Search for the cell housing the specified text and yield its [X, Y] center coordinate. 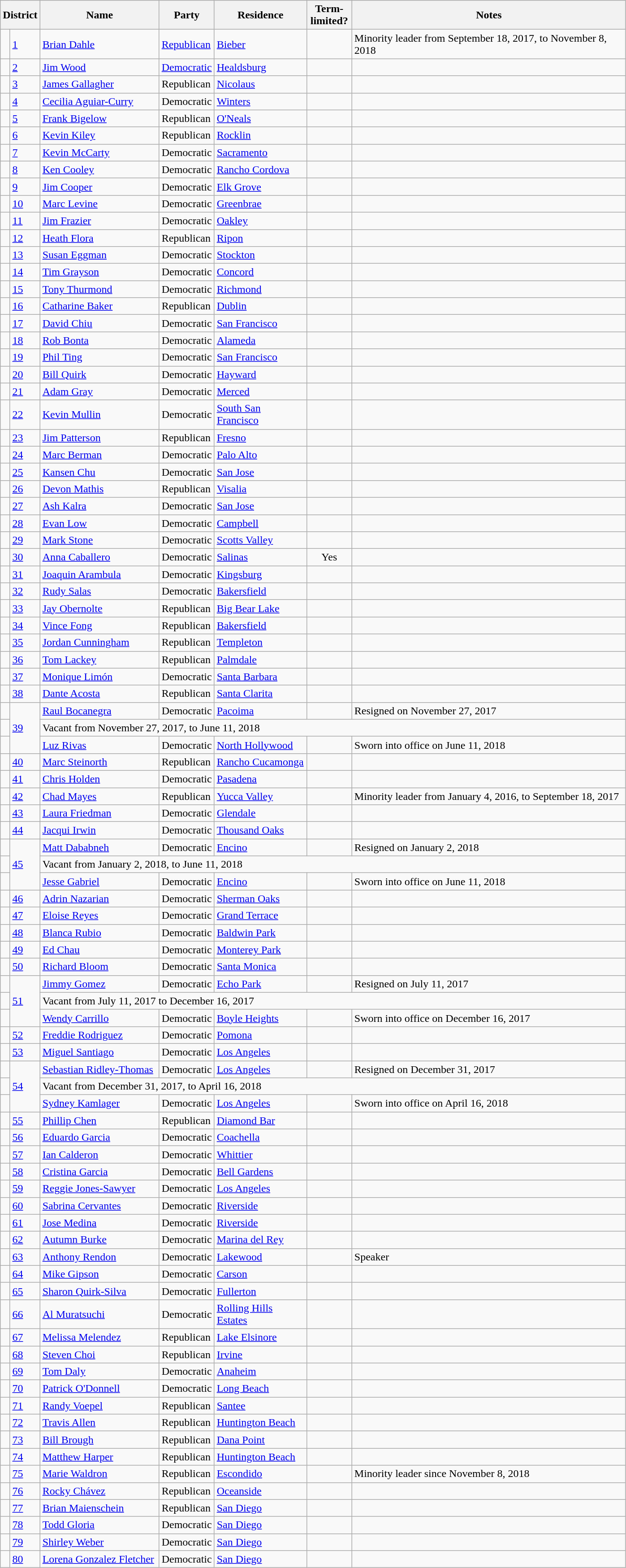
Ripon [260, 238]
63 [25, 1257]
37 [25, 677]
Bell Gardens [260, 1172]
Marina del Rey [260, 1240]
O'Neals [260, 118]
Kevin Kiley [99, 135]
Rob Bonta [99, 340]
Dante Acosta [99, 694]
Bill Brough [99, 1440]
67 [25, 1337]
Hayward [260, 374]
50 [25, 967]
33 [25, 608]
Sworn into office on December 16, 2017 [488, 1018]
Anna Caballero [99, 557]
Phil Ting [99, 357]
Boyle Heights [260, 1018]
Patrick O'Donnell [99, 1389]
Echo Park [260, 984]
Cecilia Aguiar-Curry [99, 101]
Rolling Hills Estates [260, 1314]
Steven Choi [99, 1355]
Glendale [260, 813]
53 [25, 1052]
Chad Mayes [99, 796]
5 [25, 118]
Fullerton [260, 1291]
8 [25, 169]
31 [25, 574]
43 [25, 813]
7 [25, 152]
Catharine Baker [99, 306]
Ian Calderon [99, 1155]
24 [25, 455]
Tom Lackey [99, 660]
Carson [260, 1274]
34 [25, 625]
Shirley Weber [99, 1542]
Salinas [260, 557]
Marc Steinorth [99, 762]
48 [25, 933]
Freddie Rodriguez [99, 1035]
Anthony Rendon [99, 1257]
Minority leader since November 8, 2018 [488, 1474]
49 [25, 950]
Alameda [260, 340]
77 [25, 1508]
Palo Alto [260, 455]
Yucca Valley [260, 796]
12 [25, 238]
72 [25, 1423]
Eduardo Garcia [99, 1138]
30 [25, 557]
Healdsburg [260, 67]
Lakewood [260, 1257]
28 [25, 523]
Palmdale [260, 660]
Whittier [260, 1155]
Adam Gray [99, 391]
17 [25, 323]
Marc Levine [99, 204]
59 [25, 1189]
Big Bear Lake [260, 608]
Diamond Bar [260, 1121]
39 [25, 728]
Bill Quirk [99, 374]
District [20, 15]
70 [25, 1389]
Marie Waldron [99, 1474]
David Chiu [99, 323]
71 [25, 1406]
78 [25, 1525]
Irvine [260, 1355]
Santee [260, 1406]
Residence [260, 15]
52 [25, 1035]
40 [25, 762]
29 [25, 540]
Coachella [260, 1138]
Monterey Park [260, 950]
Todd Gloria [99, 1525]
Chris Holden [99, 779]
21 [25, 391]
Long Beach [260, 1389]
79 [25, 1542]
Raul Bocanegra [99, 711]
Jim Patterson [99, 438]
Stockton [260, 255]
3 [25, 84]
57 [25, 1155]
36 [25, 660]
Yes [329, 557]
Vacant from December 31, 2017, to April 16, 2018 [332, 1086]
26 [25, 489]
51 [25, 1001]
Al Muratsuchi [99, 1314]
Rocky Chávez [99, 1491]
James Gallagher [99, 84]
Winters [260, 101]
Sharon Quirk-Silva [99, 1291]
Greenbrae [260, 204]
Elk Grove [260, 187]
Brian Dahle [99, 44]
Sebastian Ridley-Thomas [99, 1069]
Resigned on July 11, 2017 [488, 984]
Jordan Cunningham [99, 643]
Matt Dababneh [99, 847]
Resigned on December 31, 2017 [488, 1069]
60 [25, 1206]
Autumn Burke [99, 1240]
Blanca Rubio [99, 933]
6 [25, 135]
Kingsburg [260, 574]
South San Francisco [260, 414]
Matthew Harper [99, 1457]
Concord [260, 272]
Bieber [260, 44]
55 [25, 1121]
4 [25, 101]
18 [25, 340]
47 [25, 916]
32 [25, 591]
Vacant from July 11, 2017 to December 16, 2017 [332, 1001]
Notes [488, 15]
Richmond [260, 289]
Jimmy Gomez [99, 984]
61 [25, 1223]
Sworn into office on April 16, 2018 [488, 1103]
Minority leader from September 18, 2017, to November 8, 2018 [488, 44]
19 [25, 357]
Adrin Nazarian [99, 899]
Kevin Mullin [99, 414]
Oakley [260, 221]
Luz Rivas [99, 745]
Resigned on January 2, 2018 [488, 847]
Sacramento [260, 152]
Monique Limón [99, 677]
Jose Medina [99, 1223]
Santa Monica [260, 967]
Visalia [260, 489]
65 [25, 1291]
35 [25, 643]
Phillip Chen [99, 1121]
Jacqui Irwin [99, 830]
22 [25, 414]
Grand Terrace [260, 916]
Minority leader from January 4, 2016, to September 18, 2017 [488, 796]
Marc Berman [99, 455]
Lorena Gonzalez Fletcher [99, 1559]
Lake Elsinore [260, 1337]
North Hollywood [260, 745]
Vacant from January 2, 2018, to June 11, 2018 [332, 864]
Ken Cooley [99, 169]
Dublin [260, 306]
Rancho Cucamonga [260, 762]
73 [25, 1440]
Rudy Salas [99, 591]
Anaheim [260, 1372]
Santa Barbara [260, 677]
Sabrina Cervantes [99, 1206]
Pacoima [260, 711]
Jay Obernolte [99, 608]
Evan Low [99, 523]
Brian Maienschein [99, 1508]
54 [25, 1086]
Escondido [260, 1474]
Kevin McCarty [99, 152]
75 [25, 1474]
Vince Fong [99, 625]
Dana Point [260, 1440]
Vacant from November 27, 2017, to June 11, 2018 [332, 728]
11 [25, 221]
46 [25, 899]
38 [25, 694]
23 [25, 438]
Kansen Chu [99, 472]
1 [25, 44]
Devon Mathis [99, 489]
66 [25, 1314]
2 [25, 67]
27 [25, 506]
Term-limited? [329, 15]
Pomona [260, 1035]
Name [99, 15]
Mark Stone [99, 540]
56 [25, 1138]
62 [25, 1240]
Sydney Kamlager [99, 1103]
Ed Chau [99, 950]
Jim Cooper [99, 187]
16 [25, 306]
80 [25, 1559]
Travis Allen [99, 1423]
Tom Daly [99, 1372]
Merced [260, 391]
Heath Flora [99, 238]
Laura Friedman [99, 813]
Cristina Garcia [99, 1172]
Jesse Gabriel [99, 882]
Mike Gipson [99, 1274]
76 [25, 1491]
Party [186, 15]
Wendy Carrillo [99, 1018]
69 [25, 1372]
Resigned on November 27, 2017 [488, 711]
45 [25, 864]
Richard Bloom [99, 967]
Fresno [260, 438]
Frank Bigelow [99, 118]
Reggie Jones-Sawyer [99, 1189]
42 [25, 796]
Joaquin Arambula [99, 574]
25 [25, 472]
9 [25, 187]
Tony Thurmond [99, 289]
Tim Grayson [99, 272]
68 [25, 1355]
Speaker [488, 1257]
15 [25, 289]
Campbell [260, 523]
Rancho Cordova [260, 169]
Jim Wood [99, 67]
Scotts Valley [260, 540]
Templeton [260, 643]
10 [25, 204]
Nicolaus [260, 84]
74 [25, 1457]
13 [25, 255]
Randy Voepel [99, 1406]
14 [25, 272]
Pasadena [260, 779]
Susan Eggman [99, 255]
41 [25, 779]
Melissa Melendez [99, 1337]
Sherman Oaks [260, 899]
Oceanside [260, 1491]
Eloise Reyes [99, 916]
20 [25, 374]
Ash Kalra [99, 506]
Jim Frazier [99, 221]
64 [25, 1274]
58 [25, 1172]
44 [25, 830]
Rocklin [260, 135]
Baldwin Park [260, 933]
Thousand Oaks [260, 830]
Santa Clarita [260, 694]
Miguel Santiago [99, 1052]
